Detect which cell encompasses the target text, then output its (x, y) center coordinate. 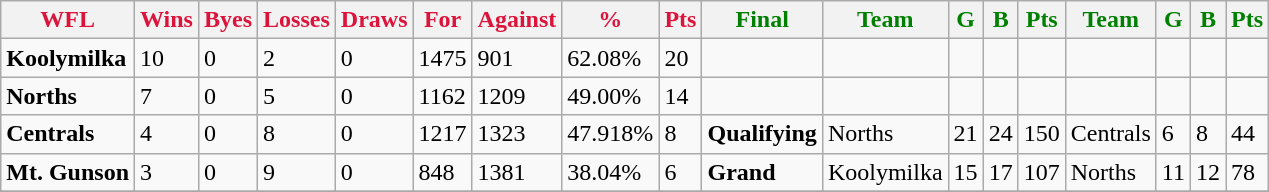
Against (517, 20)
Grand (762, 172)
1209 (517, 96)
% (610, 20)
15 (966, 172)
WFL (68, 20)
1475 (442, 58)
Qualifying (762, 134)
3 (167, 172)
62.08% (610, 58)
14 (680, 96)
24 (1000, 134)
1381 (517, 172)
9 (297, 172)
Mt. Gunson (68, 172)
Byes (228, 20)
2 (297, 58)
20 (680, 58)
901 (517, 58)
1162 (442, 96)
For (442, 20)
4 (167, 134)
49.00% (610, 96)
150 (1042, 134)
5 (297, 96)
848 (442, 172)
Losses (297, 20)
11 (1173, 172)
10 (167, 58)
38.04% (610, 172)
21 (966, 134)
17 (1000, 172)
44 (1248, 134)
1323 (517, 134)
78 (1248, 172)
Draws (374, 20)
7 (167, 96)
Wins (167, 20)
Final (762, 20)
12 (1208, 172)
1217 (442, 134)
107 (1042, 172)
47.918% (610, 134)
